Determine the [X, Y] coordinate at the center of the cell enclosing the given text.  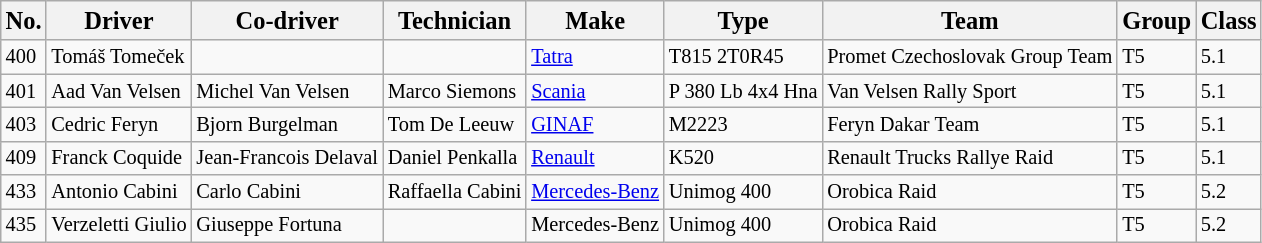
Bjorn Burgelman [286, 124]
Renault Trucks Rallye Raid [970, 158]
Verzeletti Giulio [118, 225]
Giuseppe Fortuna [286, 225]
Technician [454, 20]
Daniel Penkalla [454, 158]
403 [24, 124]
400 [24, 57]
Group [1156, 20]
P 380 Lb 4x4 Hna [743, 91]
Jean-Francois Delaval [286, 158]
409 [24, 158]
M2223 [743, 124]
Type [743, 20]
Marco Siemons [454, 91]
Tomáš Tomeček [118, 57]
Van Velsen Rally Sport [970, 91]
Aad Van Velsen [118, 91]
Class [1228, 20]
Franck Coquide [118, 158]
Renault [595, 158]
Cedric Feryn [118, 124]
Driver [118, 20]
K520 [743, 158]
Feryn Dakar Team [970, 124]
Carlo Cabini [286, 192]
Make [595, 20]
Team [970, 20]
Tatra [595, 57]
401 [24, 91]
Scania [595, 91]
Tom De Leeuw [454, 124]
No. [24, 20]
Raffaella Cabini [454, 192]
Promet Czechoslovak Group Team [970, 57]
Michel Van Velsen [286, 91]
GINAF [595, 124]
435 [24, 225]
T815 2T0R45 [743, 57]
Co-driver [286, 20]
Antonio Cabini [118, 192]
433 [24, 192]
